Identify which cell holds the provided text, then report its (x, y) central coordinate. 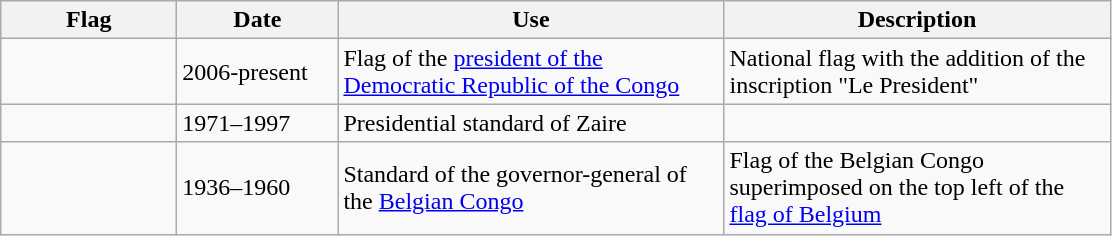
National flag with the addition of the inscription "Le President" (917, 72)
Flag of the president of the Democratic Republic of the Congo (531, 72)
Presidential standard of Zaire (531, 123)
2006-present (258, 72)
Flag (89, 20)
Date (258, 20)
Use (531, 20)
1936–1960 (258, 188)
Description (917, 20)
Flag of the Belgian Congo superimposed on the top left of the flag of Belgium (917, 188)
Standard of the governor-general of the Belgian Congo (531, 188)
1971–1997 (258, 123)
